Find where the given text appears and provide that cell's center as (X, Y) coordinate. 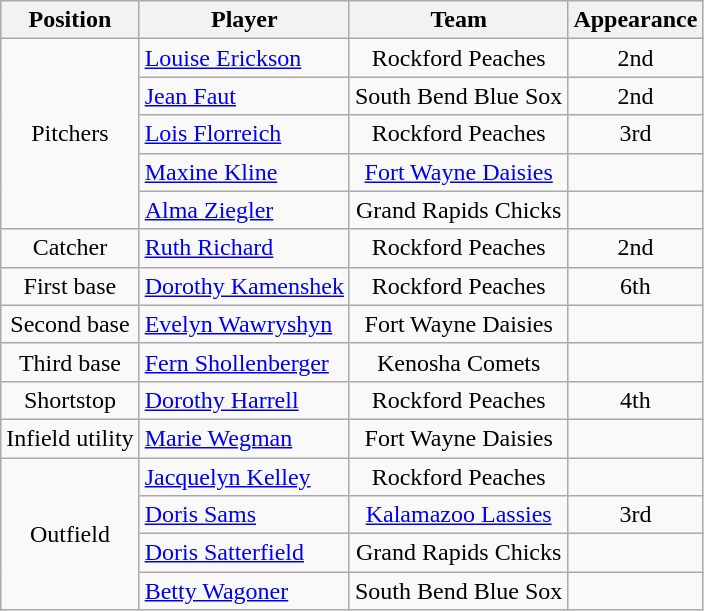
Dorothy Harrell (244, 400)
Kalamazoo Lassies (458, 515)
Betty Wagoner (244, 591)
Jacquelyn Kelley (244, 477)
Doris Satterfield (244, 553)
Kenosha Comets (458, 362)
6th (636, 286)
Alma Ziegler (244, 210)
First base (70, 286)
Shortstop (70, 400)
Louise Erickson (244, 58)
Team (458, 20)
Evelyn Wawryshyn (244, 324)
Player (244, 20)
Third base (70, 362)
Position (70, 20)
Maxine Kline (244, 172)
Marie Wegman (244, 438)
Dorothy Kamenshek (244, 286)
Second base (70, 324)
Catcher (70, 248)
4th (636, 400)
Fern Shollenberger (244, 362)
Infield utility (70, 438)
Jean Faut (244, 96)
Ruth Richard (244, 248)
Doris Sams (244, 515)
Lois Florreich (244, 134)
Pitchers (70, 134)
Appearance (636, 20)
Outfield (70, 534)
